Identify which cell holds the provided text, then report its (x, y) central coordinate. 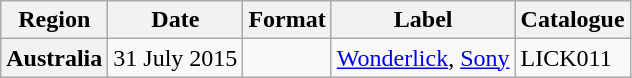
Date (176, 20)
LICK011 (572, 58)
Australia (54, 58)
Wonderlick, Sony (423, 58)
Format (287, 20)
Label (423, 20)
Catalogue (572, 20)
31 July 2015 (176, 58)
Region (54, 20)
